Output the (X, Y) coordinate of the center of the cell containing the given text.  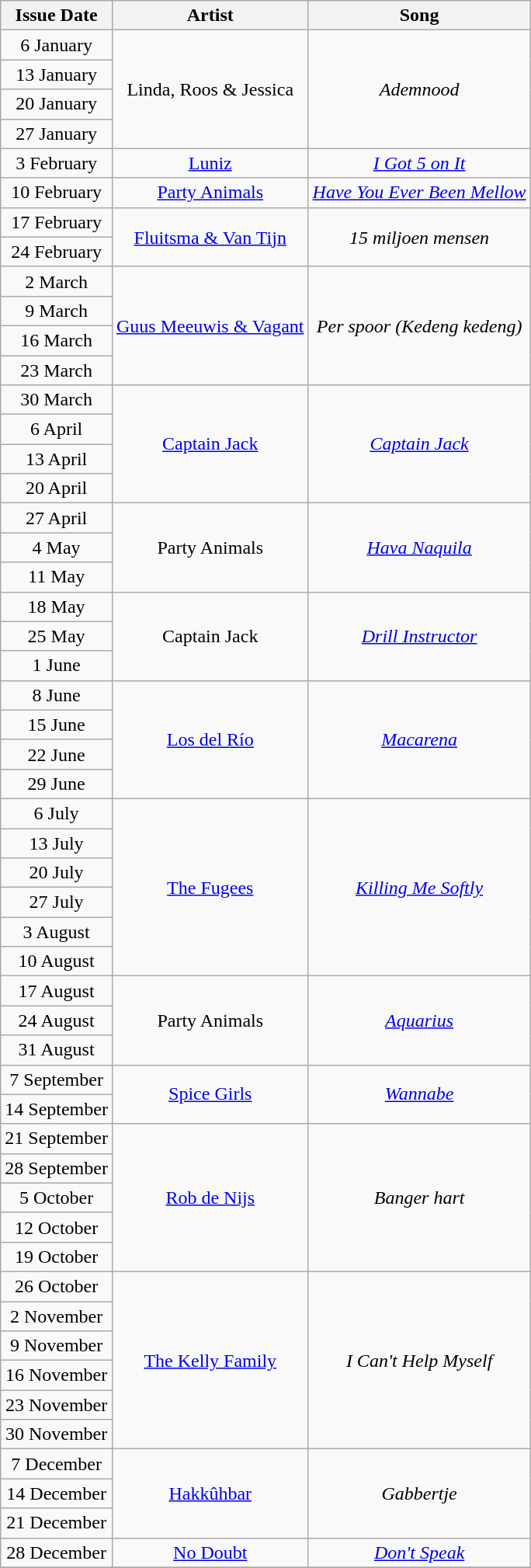
Gabbertje (419, 1493)
16 March (57, 340)
9 March (57, 311)
20 January (57, 104)
14 September (57, 1109)
24 February (57, 252)
13 July (57, 843)
Spice Girls (210, 1094)
Banger hart (419, 1198)
Artist (210, 16)
Linda, Roos & Jessica (210, 89)
Hava Naquila (419, 548)
27 January (57, 134)
Issue Date (57, 16)
23 March (57, 370)
30 March (57, 400)
5 October (57, 1198)
Rob de Nijs (210, 1198)
12 October (57, 1227)
Song (419, 16)
28 September (57, 1168)
4 May (57, 548)
20 April (57, 488)
I Got 5 on It (419, 163)
24 August (57, 1020)
Killing Me Softly (419, 887)
Macarena (419, 739)
Guus Meeuwis & Vagant (210, 325)
30 November (57, 1434)
2 November (57, 1316)
Los del Río (210, 739)
7 September (57, 1080)
8 June (57, 695)
The Fugees (210, 887)
13 April (57, 459)
Ademnood (419, 89)
31 August (57, 1050)
20 July (57, 873)
1 June (57, 666)
16 November (57, 1375)
6 January (57, 45)
27 July (57, 902)
28 December (57, 1552)
19 October (57, 1257)
23 November (57, 1405)
Fluitsma & Van Tijn (210, 237)
17 August (57, 991)
14 December (57, 1493)
Hakkûhbar (210, 1493)
Wannabe (419, 1094)
No Doubt (210, 1552)
Luniz (210, 163)
29 June (57, 784)
17 February (57, 222)
25 May (57, 636)
3 February (57, 163)
I Can't Help Myself (419, 1360)
Don't Speak (419, 1552)
2 March (57, 281)
The Kelly Family (210, 1360)
21 September (57, 1139)
10 August (57, 961)
15 miljoen mensen (419, 237)
10 February (57, 193)
18 May (57, 607)
7 December (57, 1464)
26 October (57, 1286)
6 April (57, 429)
Per spoor (Kedeng kedeng) (419, 325)
22 June (57, 754)
6 July (57, 813)
21 December (57, 1523)
15 June (57, 725)
3 August (57, 932)
Have You Ever Been Mellow (419, 193)
9 November (57, 1346)
Drill Instructor (419, 636)
13 January (57, 75)
11 May (57, 577)
Aquarius (419, 1020)
27 April (57, 518)
